Find where the given text appears and provide that cell's center as (X, Y) coordinate. 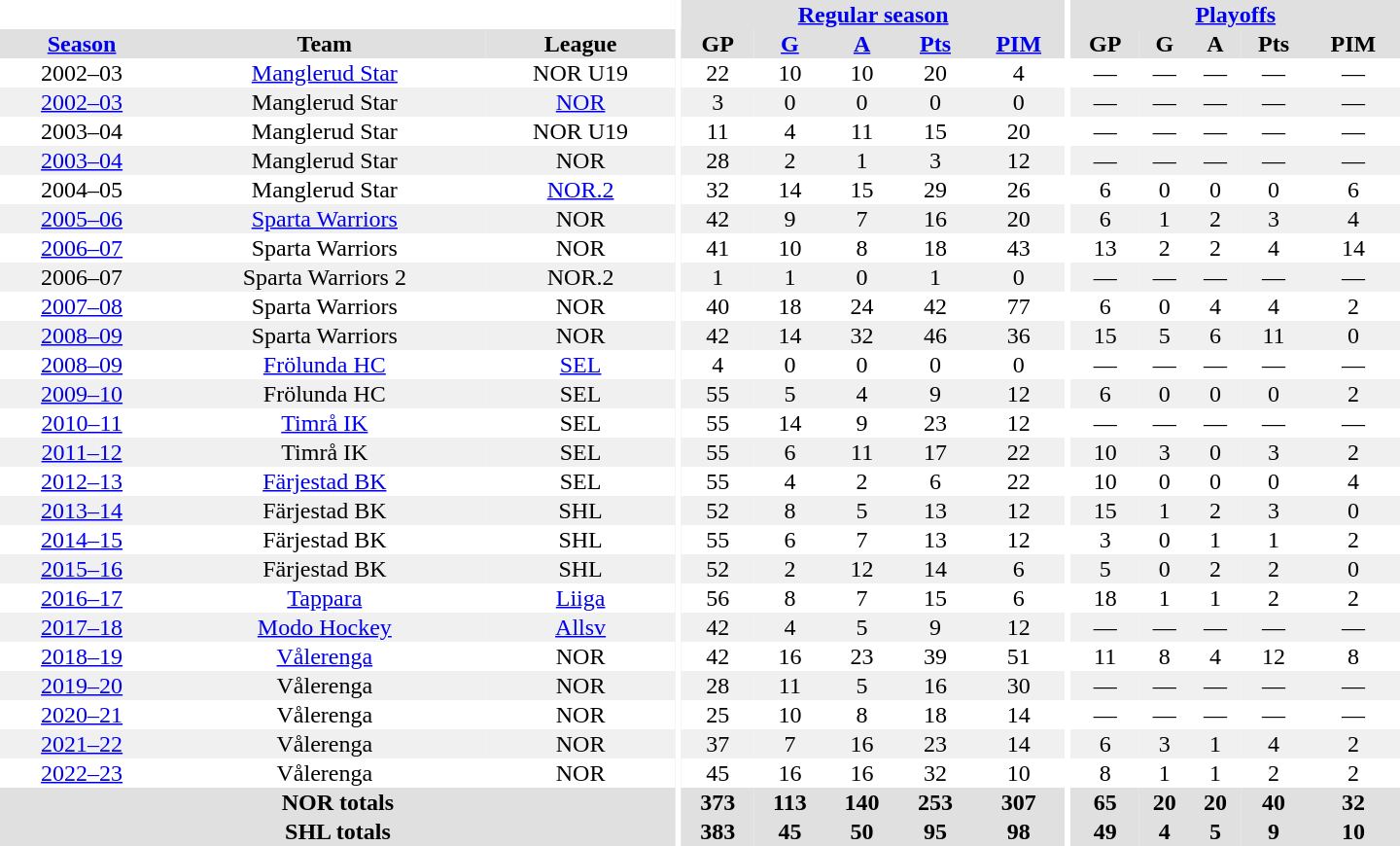
36 (1019, 335)
Playoffs (1236, 15)
Season (82, 44)
Regular season (873, 15)
25 (717, 715)
98 (1019, 831)
NOR totals (338, 802)
2010–11 (82, 423)
307 (1019, 802)
Allsv (579, 627)
Liiga (579, 598)
95 (935, 831)
24 (861, 306)
43 (1019, 248)
2018–19 (82, 656)
29 (935, 190)
2007–08 (82, 306)
2016–17 (82, 598)
League (579, 44)
383 (717, 831)
26 (1019, 190)
49 (1105, 831)
2020–21 (82, 715)
46 (935, 335)
41 (717, 248)
Sparta Warriors 2 (325, 277)
51 (1019, 656)
373 (717, 802)
113 (789, 802)
2005–06 (82, 219)
Modo Hockey (325, 627)
77 (1019, 306)
50 (861, 831)
2009–10 (82, 394)
2014–15 (82, 540)
65 (1105, 802)
Tappara (325, 598)
37 (717, 744)
SHL totals (338, 831)
2022–23 (82, 773)
140 (861, 802)
2015–16 (82, 569)
2012–13 (82, 481)
253 (935, 802)
56 (717, 598)
2021–22 (82, 744)
2004–05 (82, 190)
2013–14 (82, 511)
2011–12 (82, 452)
17 (935, 452)
30 (1019, 686)
2017–18 (82, 627)
Team (325, 44)
2019–20 (82, 686)
39 (935, 656)
